Find where the given text appears and provide that cell's center as (x, y) coordinate. 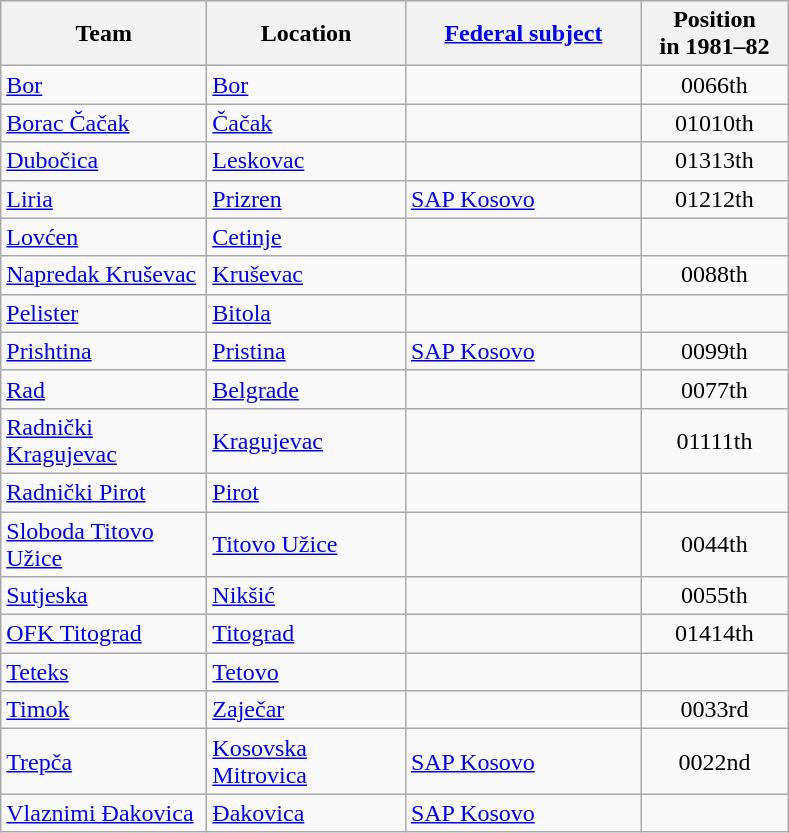
Sutjeska (104, 596)
Titovo Užice (306, 544)
Teteks (104, 672)
Čačak (306, 123)
Kruševac (306, 275)
Dubočica (104, 161)
01111th (714, 440)
Nikšić (306, 596)
Kragujevac (306, 440)
Rad (104, 389)
Lovćen (104, 237)
Belgrade (306, 389)
Liria (104, 199)
Location (306, 34)
01414th (714, 634)
0088th (714, 275)
Bitola (306, 313)
Radnički Pirot (104, 492)
Borac Čačak (104, 123)
Timok (104, 710)
Team (104, 34)
01010th (714, 123)
Trepča (104, 762)
Kosovska Mitrovica (306, 762)
Pirot (306, 492)
Pristina (306, 351)
Prizren (306, 199)
Napredak Kruševac (104, 275)
Pelister (104, 313)
Prishtina (104, 351)
0077th (714, 389)
01212th (714, 199)
Zaječar (306, 710)
0066th (714, 85)
Vlaznimi Đakovica (104, 813)
Leskovac (306, 161)
Titograd (306, 634)
Sloboda Titovo Užice (104, 544)
Radnički Kragujevac (104, 440)
Federal subject (523, 34)
OFK Titograd (104, 634)
Tetovo (306, 672)
0044th (714, 544)
0022nd (714, 762)
0033rd (714, 710)
Đakovica (306, 813)
01313th (714, 161)
Positionin 1981–82 (714, 34)
0099th (714, 351)
Cetinje (306, 237)
0055th (714, 596)
